Capture the cell that displays the provided text and extract its [x, y] central coordinate. 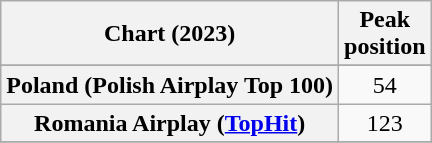
Chart (2023) [170, 34]
54 [385, 85]
Poland (Polish Airplay Top 100) [170, 85]
Peakposition [385, 34]
Romania Airplay (TopHit) [170, 123]
123 [385, 123]
